Find where the given text appears and provide that cell's center as [x, y] coordinate. 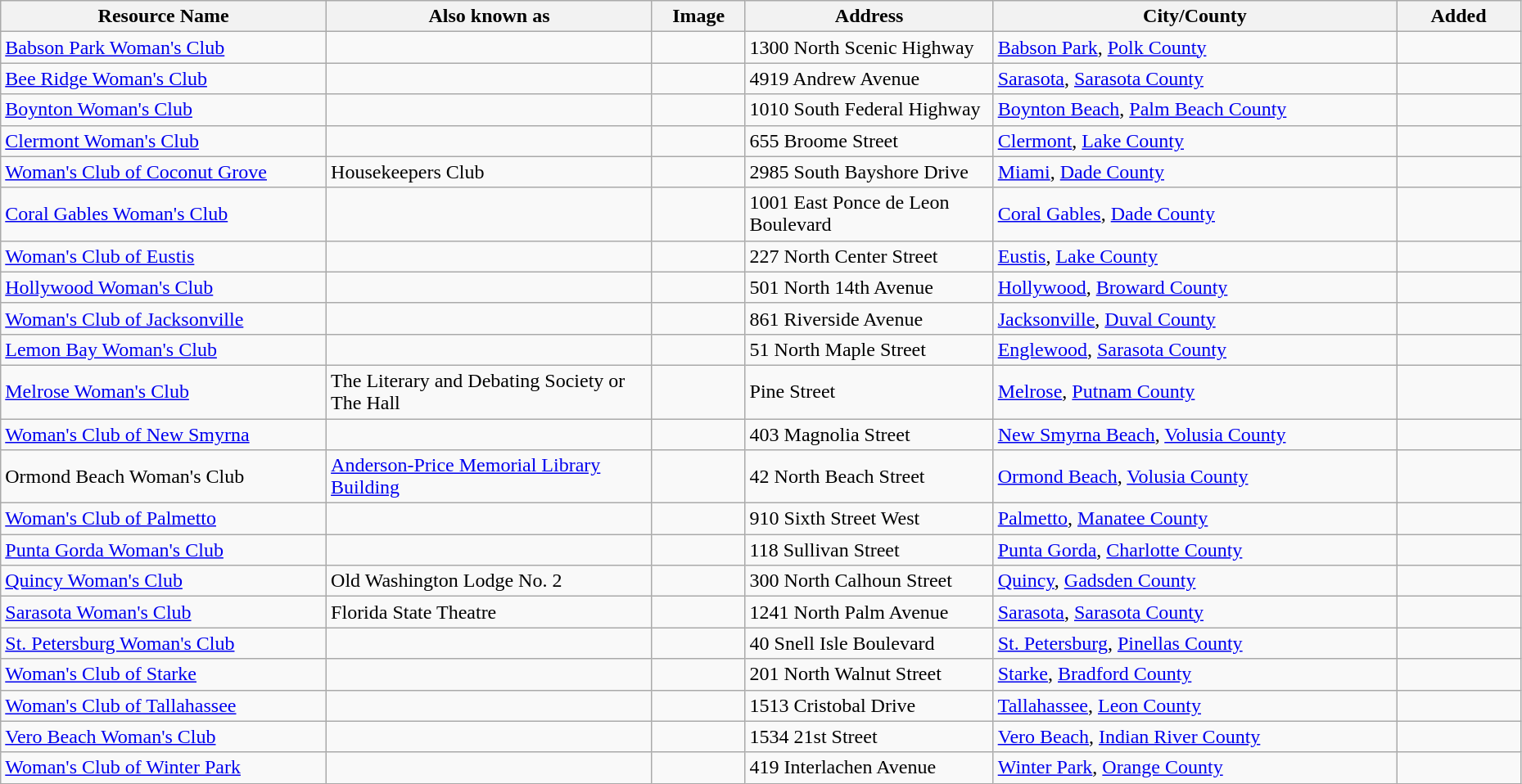
Woman's Club of Starke [164, 674]
Melrose, Putnam County [1195, 391]
Woman's Club of Palmetto [164, 519]
Old Washington Lodge No. 2 [490, 581]
Added [1459, 16]
Address [869, 16]
Also known as [490, 16]
1001 East Ponce de Leon Boulevard [869, 214]
2985 South Bayshore Drive [869, 172]
Housekeepers Club [490, 172]
Hollywood, Broward County [1195, 287]
Pine Street [869, 391]
910 Sixth Street West [869, 519]
St. Petersburg Woman's Club [164, 643]
Clermont Woman's Club [164, 141]
Punta Gorda Woman's Club [164, 550]
Ormond Beach Woman's Club [164, 476]
Clermont, Lake County [1195, 141]
201 North Walnut Street [869, 674]
227 North Center Street [869, 256]
Vero Beach, Indian River County [1195, 737]
Woman's Club of New Smyrna [164, 435]
4919 Andrew Avenue [869, 79]
1534 21st Street [869, 737]
Englewood, Sarasota County [1195, 349]
Winter Park, Orange County [1195, 768]
Lemon Bay Woman's Club [164, 349]
419 Interlachen Avenue [869, 768]
Hollywood Woman's Club [164, 287]
Ormond Beach, Volusia County [1195, 476]
Punta Gorda, Charlotte County [1195, 550]
Woman's Club of Coconut Grove [164, 172]
Coral Gables Woman's Club [164, 214]
Melrose Woman's Club [164, 391]
Sarasota Woman's Club [164, 612]
118 Sullivan Street [869, 550]
42 North Beach Street [869, 476]
Bee Ridge Woman's Club [164, 79]
403 Magnolia Street [869, 435]
New Smyrna Beach, Volusia County [1195, 435]
655 Broome Street [869, 141]
40 Snell Isle Boulevard [869, 643]
Woman's Club of Jacksonville [164, 318]
Vero Beach Woman's Club [164, 737]
Quincy Woman's Club [164, 581]
Anderson-Price Memorial Library Building [490, 476]
Woman's Club of Winter Park [164, 768]
St. Petersburg, Pinellas County [1195, 643]
Image [698, 16]
501 North 14th Avenue [869, 287]
City/County [1195, 16]
1010 South Federal Highway [869, 110]
Babson Park, Polk County [1195, 47]
The Literary and Debating Society or The Hall [490, 391]
Tallahassee, Leon County [1195, 705]
1300 North Scenic Highway [869, 47]
Miami, Dade County [1195, 172]
Boynton Woman's Club [164, 110]
Boynton Beach, Palm Beach County [1195, 110]
Jacksonville, Duval County [1195, 318]
Woman's Club of Tallahassee [164, 705]
Resource Name [164, 16]
Florida State Theatre [490, 612]
1241 North Palm Avenue [869, 612]
Palmetto, Manatee County [1195, 519]
300 North Calhoun Street [869, 581]
51 North Maple Street [869, 349]
1513 Cristobal Drive [869, 705]
Quincy, Gadsden County [1195, 581]
Babson Park Woman's Club [164, 47]
Eustis, Lake County [1195, 256]
Starke, Bradford County [1195, 674]
861 Riverside Avenue [869, 318]
Coral Gables, Dade County [1195, 214]
Woman's Club of Eustis [164, 256]
